Locate the cell with the specified text and output its (x, y) center coordinate. 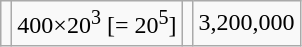
400×203 [= 205] (97, 24)
3,200,000 (246, 24)
